Locate the cell with the specified text and output its (X, Y) center coordinate. 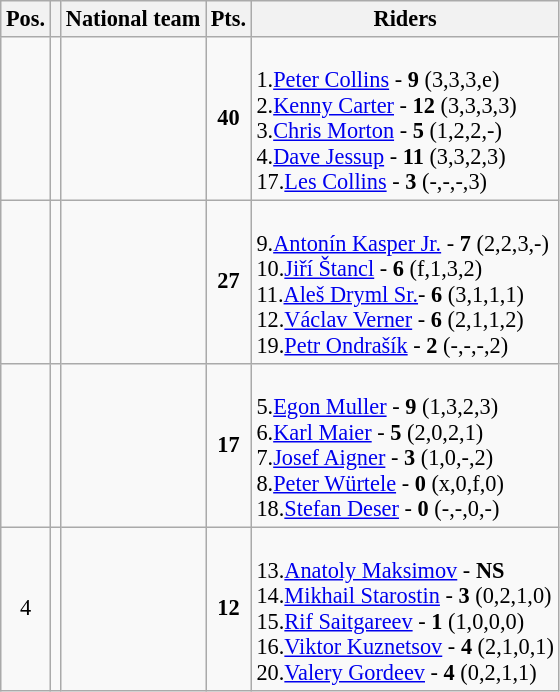
Riders (405, 19)
12 (229, 608)
1.Peter Collins - 9 (3,3,3,e) 2.Kenny Carter - 12 (3,3,3,3) 3.Chris Morton - 5 (1,2,2,-) 4.Dave Jessup - 11 (3,3,2,3) 17.Les Collins - 3 (-,-,-,3) (405, 118)
4 (26, 608)
Pts. (229, 19)
Pos. (26, 19)
National team (134, 19)
27 (229, 282)
17 (229, 444)
40 (229, 118)
5.Egon Muller - 9 (1,3,2,3) 6.Karl Maier - 5 (2,0,2,1) 7.Josef Aigner - 3 (1,0,-,2) 8.Peter Würtele - 0 (x,0,f,0) 18.Stefan Deser - 0 (-,-,0,-) (405, 444)
